Return [x, y] of the center of cell containing provided text 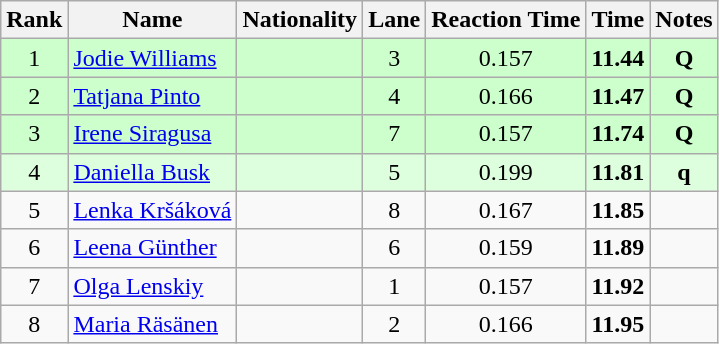
Lenka Kršáková [152, 210]
11.95 [618, 324]
Nationality [300, 20]
11.92 [618, 286]
Rank [34, 20]
11.89 [618, 248]
Olga Lenskiy [152, 286]
Name [152, 20]
0.199 [506, 172]
11.47 [618, 96]
11.44 [618, 58]
0.167 [506, 210]
Reaction Time [506, 20]
11.85 [618, 210]
11.81 [618, 172]
Maria Räsänen [152, 324]
11.74 [618, 134]
0.159 [506, 248]
Leena Günther [152, 248]
Lane [394, 20]
Jodie Williams [152, 58]
Tatjana Pinto [152, 96]
Irene Siragusa [152, 134]
Time [618, 20]
Notes [684, 20]
q [684, 172]
Daniella Busk [152, 172]
